Output the [x, y] coordinate of the center of the cell containing the given text.  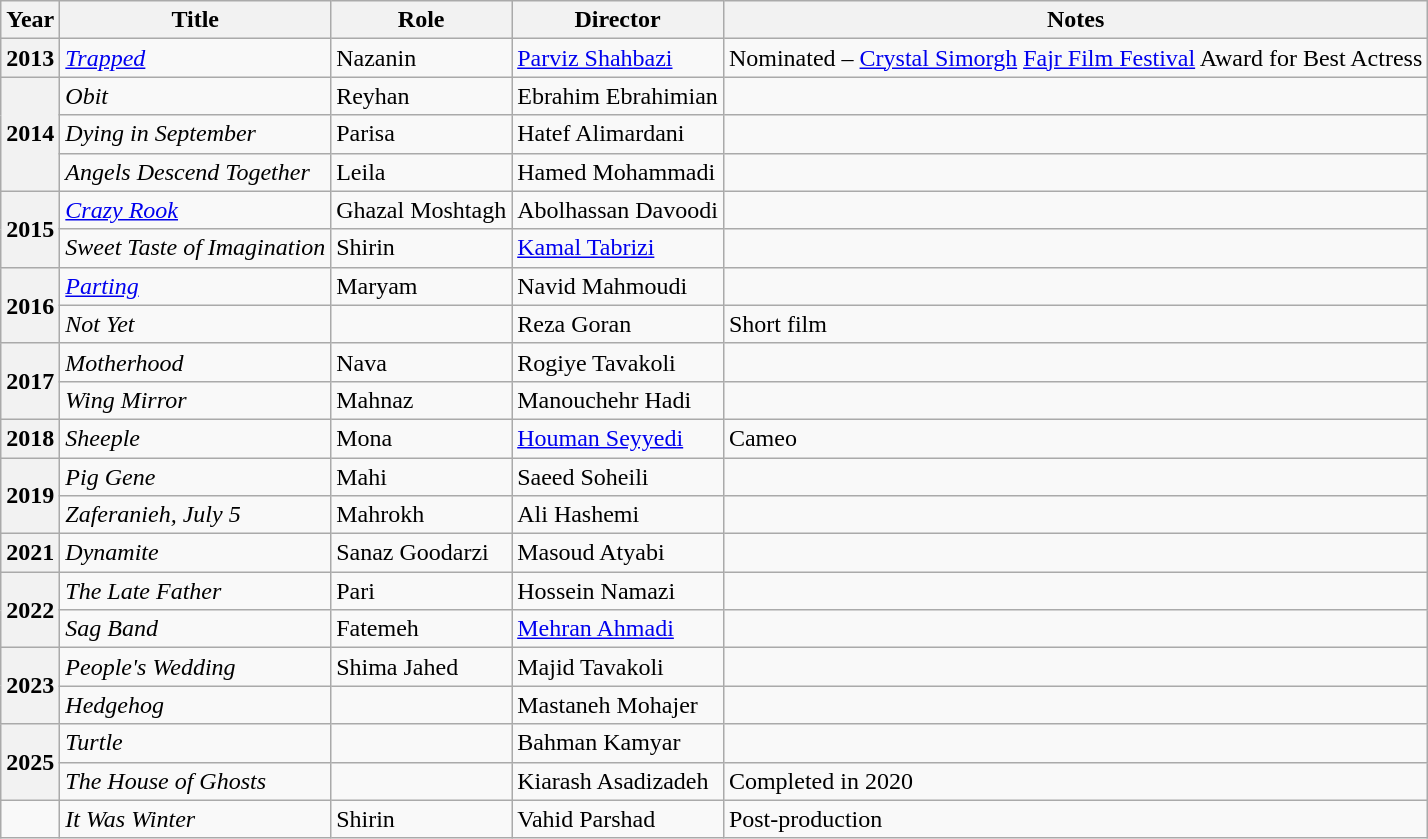
Parisa [422, 134]
Nava [422, 362]
Ali Hashemi [618, 515]
Reyhan [422, 96]
Sag Band [196, 629]
Nazanin [422, 58]
Leila [422, 172]
People's Wedding [196, 667]
Reza Goran [618, 324]
Abolhassan Davoodi [618, 210]
Rogiye Tavakoli [618, 362]
Year [30, 20]
Pari [422, 591]
Mehran Ahmadi [618, 629]
Nominated – Crystal Simorgh Fajr Film Festival Award for Best Actress [1075, 58]
Masoud Atyabi [618, 553]
Crazy Rook [196, 210]
Post-production [1075, 819]
Completed in 2020 [1075, 781]
Saeed Soheili [618, 477]
2022 [30, 610]
2015 [30, 229]
Bahman Kamyar [618, 743]
Houman Seyyedi [618, 438]
Notes [1075, 20]
Majid Tavakoli [618, 667]
Sheeple [196, 438]
Not Yet [196, 324]
2023 [30, 686]
Zaferanieh, July 5 [196, 515]
Mahi [422, 477]
Hossein Namazi [618, 591]
Hatef Alimardani [618, 134]
Parviz Shahbazi [618, 58]
Mona [422, 438]
Mahrokh [422, 515]
Ebrahim Ebrahimian [618, 96]
Manouchehr Hadi [618, 400]
The Late Father [196, 591]
Mastaneh Mohajer [618, 705]
Parting [196, 286]
2025 [30, 762]
Dying in September [196, 134]
Shima Jahed [422, 667]
2017 [30, 381]
Fatemeh [422, 629]
Motherhood [196, 362]
Navid Mahmoudi [618, 286]
Director [618, 20]
It Was Winter [196, 819]
Role [422, 20]
Hedgehog [196, 705]
Mahnaz [422, 400]
Angels Descend Together [196, 172]
Wing Mirror [196, 400]
Obit [196, 96]
Kamal Tabrizi [618, 248]
Pig Gene [196, 477]
2018 [30, 438]
Maryam [422, 286]
The House of Ghosts [196, 781]
2013 [30, 58]
Kiarash Asadizadeh [618, 781]
2016 [30, 305]
Sweet Taste of Imagination [196, 248]
Title [196, 20]
Ghazal Moshtagh [422, 210]
2019 [30, 496]
2021 [30, 553]
Sanaz Goodarzi [422, 553]
Turtle [196, 743]
Trapped [196, 58]
2014 [30, 134]
Cameo [1075, 438]
Dynamite [196, 553]
Short film [1075, 324]
Vahid Parshad [618, 819]
Hamed Mohammadi [618, 172]
